Extract the (X, Y) coordinate from the center of the cell holding the provided text.  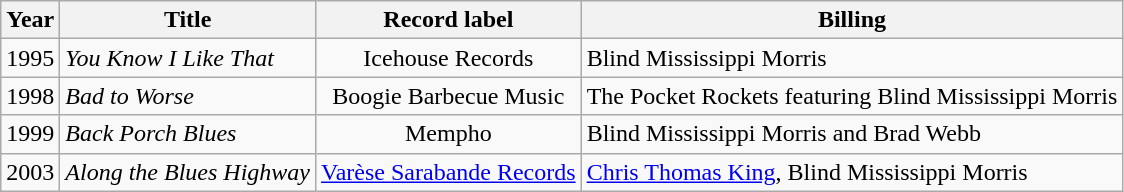
Blind Mississippi Morris and Brad Webb (852, 134)
1999 (30, 134)
1995 (30, 58)
Varèse Sarabande Records (449, 172)
Mempho (449, 134)
Blind Mississippi Morris (852, 58)
The Pocket Rockets featuring Blind Mississippi Morris (852, 96)
You Know I Like That (188, 58)
Title (188, 20)
Chris Thomas King, Blind Mississippi Morris (852, 172)
Record label (449, 20)
Boogie Barbecue Music (449, 96)
Billing (852, 20)
1998 (30, 96)
2003 (30, 172)
Icehouse Records (449, 58)
Along the Blues Highway (188, 172)
Year (30, 20)
Bad to Worse (188, 96)
Back Porch Blues (188, 134)
